Scan for the cell matching the given text and deliver its (X, Y) coordinate at center. 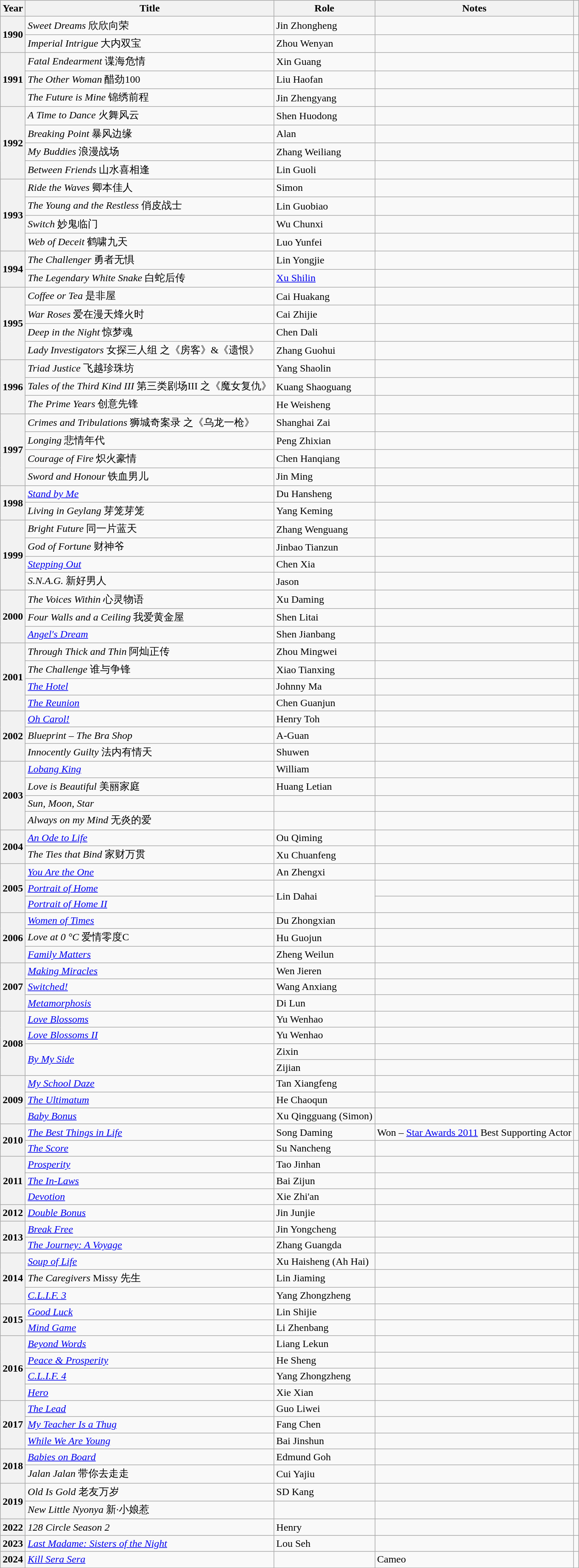
Jason (324, 581)
Zixin (324, 1051)
Deep in the Night 惊梦魂 (150, 333)
Zhang Weiliang (324, 152)
Imperial Intrigue 大内双宝 (150, 43)
By My Side (150, 1059)
Lin Dahai (324, 896)
Always on my Mind 无炎的爱 (150, 821)
2011 (13, 1180)
Lin Guobiao (324, 206)
Innocently Guilty 法内有情天 (150, 752)
Between Friends 山水喜相逢 (150, 170)
2000 (13, 617)
Li Zhenbang (324, 1328)
Peace & Prosperity (150, 1360)
1994 (13, 269)
Zheng Weilun (324, 955)
Crimes and Tribulations 狮城奇案录 之《乌龙一枪》 (150, 422)
Lou Seh (324, 1543)
Ride the Waves 卿本佳人 (150, 188)
Xie Zhi'an (324, 1197)
The Future is Mine 锦绣前程 (150, 98)
Portrait of Home II (150, 904)
Lin Shijie (324, 1312)
Blueprint – The Bra Shop (150, 735)
Love Blossoms (150, 1019)
Simon (324, 188)
2013 (13, 1237)
Kill Sera Sera (150, 1560)
Web of Deceit 鹤啸九天 (150, 243)
Fatal Endearment 谍海危情 (150, 62)
The Legendary White Snake 白蛇后传 (150, 278)
Switched! (150, 987)
2004 (13, 847)
Lin Jiaming (324, 1278)
The Best Things in Life (150, 1132)
An Ode to Life (150, 838)
Sun, Moon, Star (150, 804)
Bai Zijun (324, 1180)
2012 (13, 1213)
2017 (13, 1425)
Alan (324, 134)
Zhang Guohui (324, 350)
Cameo (474, 1560)
S.N.A.G. 新好男人 (150, 581)
The Challenge 谁与争锋 (150, 670)
1999 (13, 555)
2016 (13, 1368)
Living in Geylang 芽笼芽笼 (150, 511)
Hero (150, 1392)
Lin Yongjie (324, 260)
The Reunion (150, 703)
Cai Huakang (324, 296)
Making Miracles (150, 971)
1996 (13, 387)
Zhou Mingwei (324, 651)
Tales of the Third Kind III 第三类剧场III 之《魔女复仇》 (150, 387)
Jin Zhongheng (324, 25)
Old Is Gold 老友万岁 (150, 1492)
2024 (13, 1560)
Four Walls and a Ceiling 我爱黄金屋 (150, 618)
Devotion (150, 1197)
Du Hansheng (324, 494)
Lin Guoli (324, 170)
1990 (13, 35)
1995 (13, 323)
Shen Huodong (324, 116)
Metamorphosis (150, 1003)
You Are the One (150, 872)
Double Bonus (150, 1213)
The Ultimatum (150, 1100)
Through Thick and Thin 阿灿正传 (150, 651)
Xie Xian (324, 1392)
1997 (13, 450)
Huang Letian (324, 786)
2008 (13, 1043)
SD Kang (324, 1492)
Oh Carol! (150, 719)
The Lead (150, 1409)
The Ties that Bind 家财万贯 (150, 855)
2010 (13, 1140)
Yang Keming (324, 511)
The Hotel (150, 687)
2003 (13, 796)
Angel's Dream (150, 634)
Love is Beautiful 美丽家庭 (150, 786)
The Caregivers Missy 先生 (150, 1278)
2006 (13, 937)
Lady Investigators 女探三人组 之《房客》&《遗恨》 (150, 350)
Bai Jinshun (324, 1441)
War Roses 爱在漫天烽火时 (150, 315)
1998 (13, 503)
The Prime Years 创意先锋 (150, 405)
The Challenger 勇者无惧 (150, 260)
Switch 妙鬼临门 (150, 224)
Year (13, 8)
Wen Jieren (324, 971)
Chen Guanjun (324, 703)
Cui Yajiu (324, 1474)
He Sheng (324, 1360)
Liang Lekun (324, 1344)
Break Free (150, 1229)
Yang Shaolin (324, 369)
Zijian (324, 1068)
1992 (13, 143)
Shanghai Zai (324, 422)
Stand by Me (150, 494)
The Other Woman 醋劲100 (150, 80)
2015 (13, 1320)
1993 (13, 215)
Love at 0 °C 爱情零度C (150, 937)
Won – Star Awards 2011 Best Supporting Actor (474, 1132)
My School Daze (150, 1084)
Du Zhongxian (324, 920)
Title (150, 8)
Xu Shilin (324, 278)
Triad Justice 飞越珍珠坊 (150, 369)
Zhou Wenyan (324, 43)
Henry Toh (324, 719)
William (324, 769)
Chen Xia (324, 564)
Tan Xiangfeng (324, 1084)
Jin Ming (324, 477)
Bright Future 同一片蓝天 (150, 529)
Portrait of Home (150, 888)
He Weisheng (324, 405)
2009 (13, 1100)
Di Lun (324, 1003)
Liu Haofan (324, 80)
Wu Chunxi (324, 224)
Zhang Guangda (324, 1245)
Good Luck (150, 1312)
Xu Chuanfeng (324, 855)
2014 (13, 1278)
Stepping Out (150, 564)
Sweet Dreams 欣欣向荣 (150, 25)
Breaking Point 暴风边缘 (150, 134)
Henry (324, 1527)
Peng Zhixian (324, 441)
1991 (13, 80)
Hu Guojun (324, 937)
Su Nancheng (324, 1148)
2023 (13, 1543)
Shuwen (324, 752)
Cai Zhijie (324, 315)
Love Blossoms II (150, 1035)
Edmund Goh (324, 1457)
The Journey: A Voyage (150, 1245)
Kuang Shaoguang (324, 387)
The In-Laws (150, 1180)
Beyond Words (150, 1344)
Luo Yunfei (324, 243)
The Voices Within 心灵物语 (150, 600)
C.L.I.F. 3 (150, 1295)
Guo Liwei (324, 1409)
An Zhengxi (324, 872)
My Buddies 浪漫战场 (150, 152)
Sword and Honour 铁血男儿 (150, 477)
C.L.I.F. 4 (150, 1376)
Xu Qingguang (Simon) (324, 1116)
Zhang Wenguang (324, 529)
Chen Dali (324, 333)
2018 (13, 1466)
2005 (13, 888)
Courage of Fire 炽火豪情 (150, 459)
Coffee or Tea 是非屋 (150, 296)
A-Guan (324, 735)
Xu Haisheng (Ah Hai) (324, 1261)
2022 (13, 1527)
He Chaoqun (324, 1100)
Jin Yongcheng (324, 1229)
Jalan Jalan 带你去走走 (150, 1474)
Jin Zhengyang (324, 98)
Shen Litai (324, 618)
Wang Anxiang (324, 987)
Role (324, 8)
Tao Jinhan (324, 1164)
God of Fortune 财神爷 (150, 547)
Baby Bonus (150, 1116)
2007 (13, 987)
Notes (474, 8)
Fang Chen (324, 1425)
Xiao Tianxing (324, 670)
Xu Daming (324, 600)
The Score (150, 1148)
2019 (13, 1501)
Lobang King (150, 769)
Prosperity (150, 1164)
128 Circle Season 2 (150, 1527)
My Teacher Is a Thug (150, 1425)
Soup of Life (150, 1261)
Chen Hanqiang (324, 459)
Ou Qiming (324, 838)
Xin Guang (324, 62)
While We Are Young (150, 1441)
Mind Game (150, 1328)
Jinbao Tianzun (324, 547)
Song Daming (324, 1132)
Women of Times (150, 920)
New Little Nyonya 新·小娘惹 (150, 1510)
2001 (13, 677)
Family Matters (150, 955)
The Young and the Restless 俏皮战士 (150, 206)
Johnny Ma (324, 687)
Babies on Board (150, 1457)
Last Madame: Sisters of the Night (150, 1543)
Jin Junjie (324, 1213)
2002 (13, 736)
A Time to Dance 火舞风云 (150, 116)
Shen Jianbang (324, 634)
Longing 悲情年代 (150, 441)
